Find where the given text appears and provide that cell's center as [x, y] coordinate. 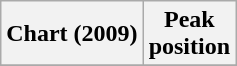
Peakposition [189, 34]
Chart (2009) [72, 34]
